Extract the [X, Y] coordinate from the center of the cell holding the provided text.  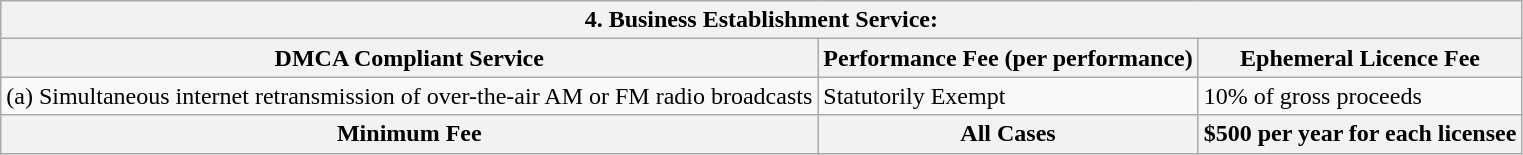
DMCA Compliant Service [410, 58]
$500 per year for each licensee [1360, 134]
4. Business Establishment Service: [762, 20]
Performance Fee (per performance) [1008, 58]
10% of gross proceeds [1360, 96]
(a) Simultaneous internet retransmission of over-the-air AM or FM radio broadcasts [410, 96]
All Cases [1008, 134]
Ephemeral Licence Fee [1360, 58]
Minimum Fee [410, 134]
Statutorily Exempt [1008, 96]
